Scan for the cell matching the given text and deliver its [X, Y] coordinate at center. 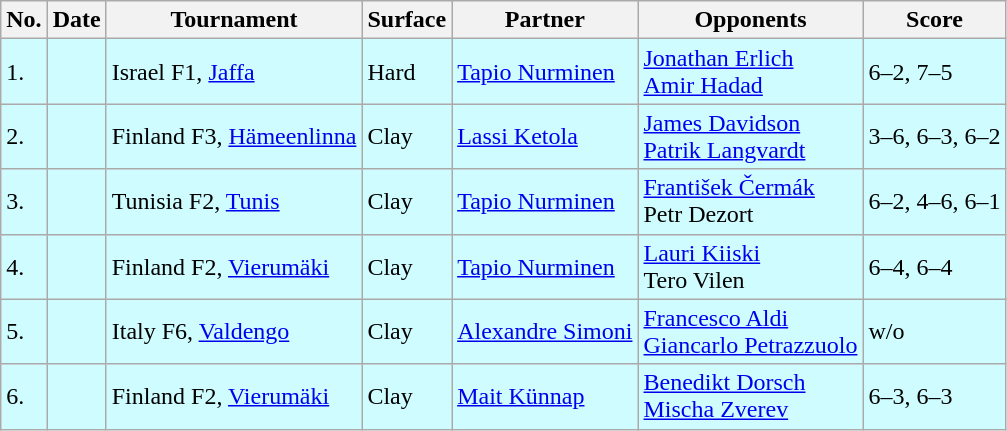
Date [76, 20]
Opponents [750, 20]
5. [24, 332]
Alexandre Simoni [545, 332]
Finland F3, Hämeenlinna [234, 136]
3. [24, 202]
6–3, 6–3 [934, 396]
2. [24, 136]
1. [24, 72]
6–2, 4–6, 6–1 [934, 202]
No. [24, 20]
Mait Künnap [545, 396]
Partner [545, 20]
Lauri Kiiski Tero Vilen [750, 266]
Jonathan Erlich Amir Hadad [750, 72]
Lassi Ketola [545, 136]
Tunisia F2, Tunis [234, 202]
Hard [407, 72]
Francesco Aldi Giancarlo Petrazzuolo [750, 332]
Benedikt Dorsch Mischa Zverev [750, 396]
Tournament [234, 20]
Israel F1, Jaffa [234, 72]
Score [934, 20]
3–6, 6–3, 6–2 [934, 136]
6–2, 7–5 [934, 72]
4. [24, 266]
6–4, 6–4 [934, 266]
František Čermák Petr Dezort [750, 202]
James Davidson Patrik Langvardt [750, 136]
6. [24, 396]
Italy F6, Valdengo [234, 332]
w/o [934, 332]
Surface [407, 20]
